Detect which cell encompasses the target text, then output its [X, Y] center coordinate. 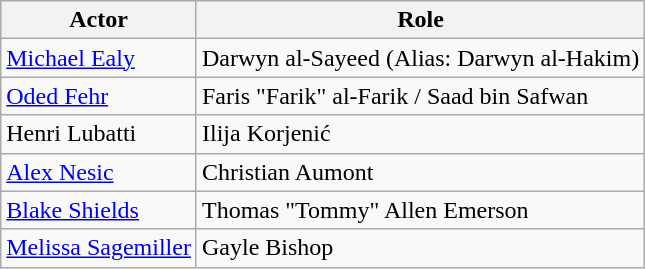
Darwyn al-Sayeed (Alias: Darwyn al-Hakim) [420, 58]
Oded Fehr [99, 96]
Alex Nesic [99, 172]
Michael Ealy [99, 58]
Thomas "Tommy" Allen Emerson [420, 210]
Blake Shields [99, 210]
Faris "Farik" al-Farik / Saad bin Safwan [420, 96]
Melissa Sagemiller [99, 248]
Actor [99, 20]
Christian Aumont [420, 172]
Role [420, 20]
Gayle Bishop [420, 248]
Ilija Korjenić [420, 134]
Henri Lubatti [99, 134]
